Return the (X, Y) coordinate for the center point of the cell that contains the specified text.  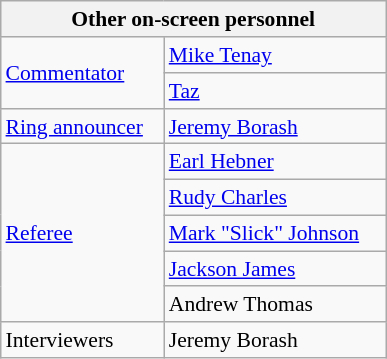
Interviewers (82, 340)
Commentator (82, 72)
Mark "Slick" Johnson (275, 233)
Jackson James (275, 269)
Earl Hebner (275, 162)
Andrew Thomas (275, 304)
Taz (275, 91)
Rudy Charles (275, 197)
Referee (82, 233)
Other on-screen personnel (194, 19)
Ring announcer (82, 126)
Mike Tenay (275, 55)
